Determine the (X, Y) coordinate at the center of the cell enclosing the given text.  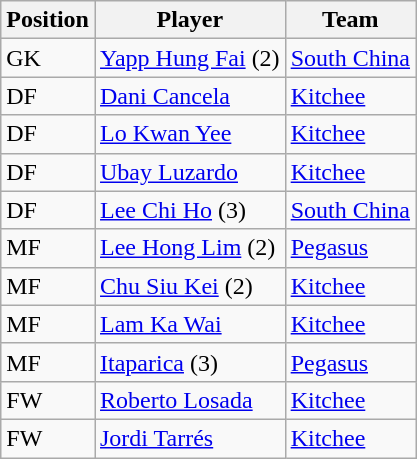
Itaparica (3) (190, 362)
Jordi Tarrés (190, 438)
Lee Chi Ho (3) (190, 210)
Lee Hong Lim (2) (190, 248)
Lam Ka Wai (190, 324)
Player (190, 20)
Chu Siu Kei (2) (190, 286)
Ubay Luzardo (190, 172)
Dani Cancela (190, 96)
Position (48, 20)
Lo Kwan Yee (190, 134)
GK (48, 58)
Team (350, 20)
Yapp Hung Fai (2) (190, 58)
Roberto Losada (190, 400)
